Return [X, Y] of the center of cell containing provided text 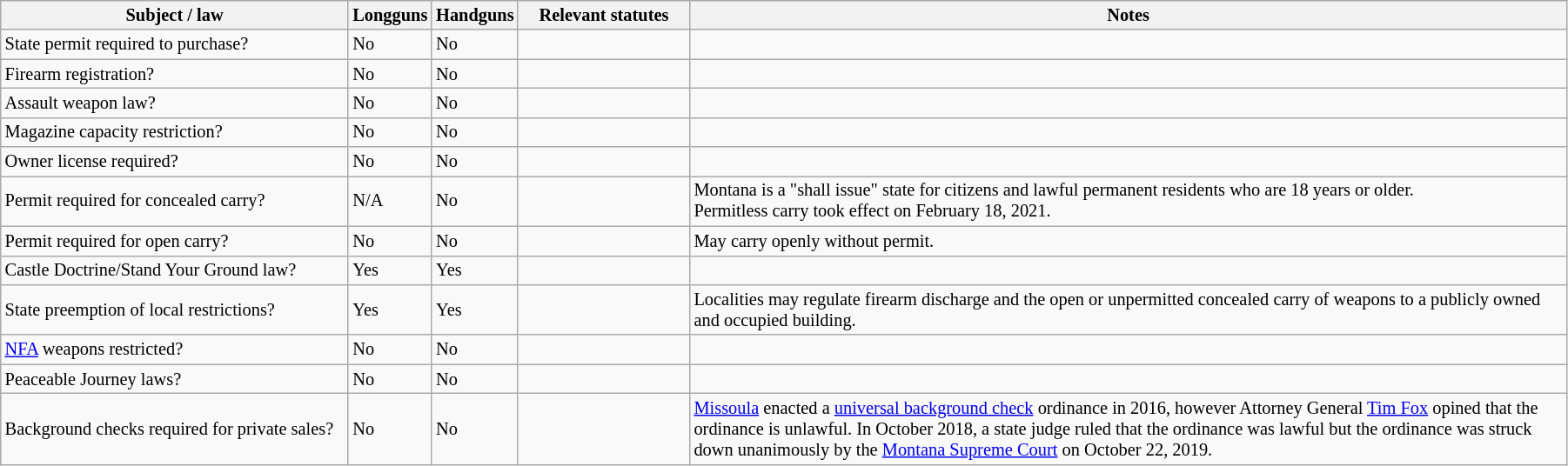
Longguns [390, 15]
Firearm registration? [175, 74]
Permit required for open carry? [175, 241]
Castle Doctrine/Stand Your Ground law? [175, 270]
Peaceable Journey laws? [175, 379]
Handguns [475, 15]
NFA weapons restricted? [175, 349]
Background checks required for private sales? [175, 429]
Subject / law [175, 15]
N/A [390, 201]
State permit required to purchase? [175, 44]
Owner license required? [175, 162]
Permit required for concealed carry? [175, 201]
Magazine capacity restriction? [175, 132]
May carry openly without permit. [1129, 241]
State preemption of local restrictions? [175, 310]
Relevant statutes [604, 15]
Localities may regulate firearm discharge and the open or unpermitted concealed carry of weapons to a publicly owned and occupied building. [1129, 310]
Assault weapon law? [175, 103]
Notes [1129, 15]
